Pinpoint the cell where the given text exists, returning its [X, Y] midpoint coordinate. 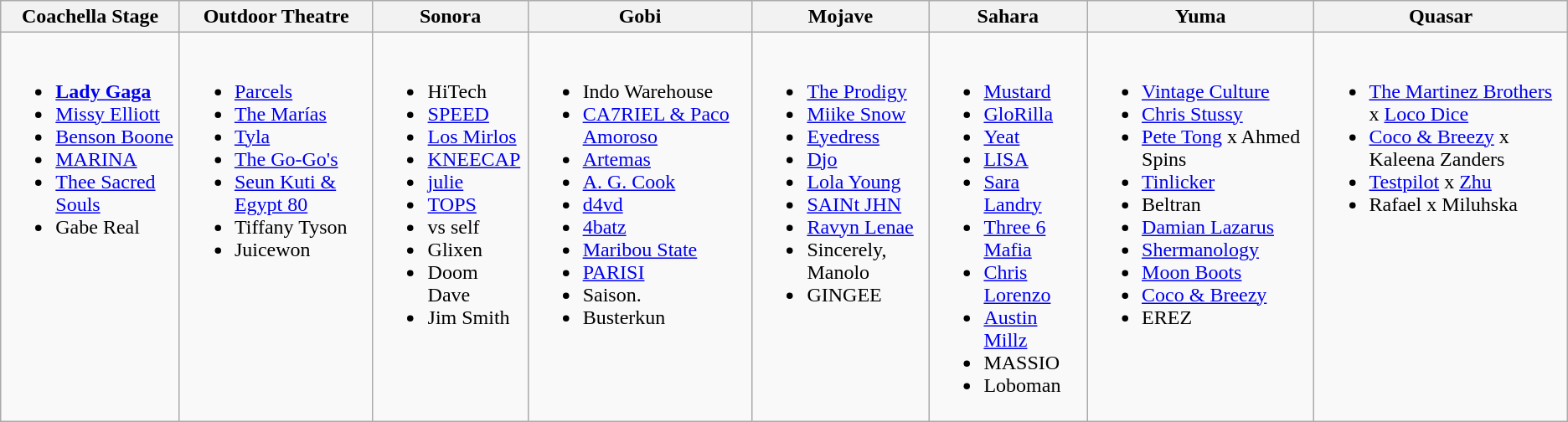
Vintage CultureChris StussyPete Tong x Ahmed SpinsTinlickerBeltranDamian LazarusShermanologyMoon BootsCoco & BreezyEREZ [1201, 227]
Lady GagaMissy ElliottBenson BooneMARINAThee Sacred SoulsGabe Real [90, 227]
Gobi [640, 17]
Mojave [841, 17]
Coachella Stage [90, 17]
The Martinez Brothers x Loco Dice Coco & Breezy x Kaleena Zanders Testpilot x Zhu Rafael x Miluhska [1441, 227]
Yuma [1201, 17]
HiTechSPEEDLos MirlosKNEECAPjulieTOPSvs selfGlixenDoom Dave Jim Smith [451, 227]
ParcelsThe MaríasTylaThe Go-Go'sSeun Kuti & Egypt 80Tiffany Tyson Juicewon [276, 227]
Indo WarehouseCA7RIEL & Paco AmorosoArtemasA. G. Cookd4vd4batzMaribou StatePARISISaison. Busterkun [640, 227]
Sonora [451, 17]
Sahara [1008, 17]
The ProdigyMiike SnowEyedressDjoLola YoungSAINt JHNRavyn LenaeSincerely, Manolo GINGEE [841, 227]
Outdoor Theatre [276, 17]
MustardGloRillaYeatLISASara LandryThree 6 MafiaChris LorenzoAustin MillzMASSIO Loboman [1008, 227]
Quasar [1441, 17]
